From the cell containing the given text, extract its center point as [x, y] coordinate. 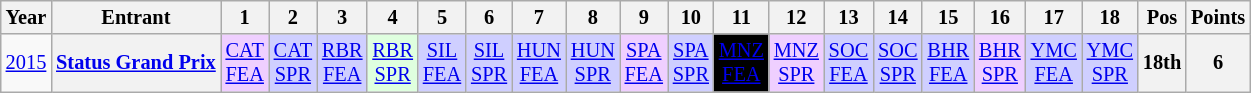
12 [796, 17]
CATFEA [245, 63]
11 [742, 17]
17 [1054, 17]
MNZSPR [796, 63]
RBRSPR [392, 63]
15 [948, 17]
Entrant [136, 17]
14 [898, 17]
Points [1218, 17]
BHRSPR [1000, 63]
2015 [26, 63]
HUNSPR [593, 63]
RBRFEA [342, 63]
YMCSPR [1110, 63]
7 [539, 17]
SILSPR [489, 63]
SPASPR [691, 63]
Pos [1162, 17]
SOCFEA [848, 63]
13 [848, 17]
SPAFEA [644, 63]
Status Grand Prix [136, 63]
Year [26, 17]
5 [442, 17]
CATSPR [293, 63]
SILFEA [442, 63]
2 [293, 17]
HUNFEA [539, 63]
10 [691, 17]
1 [245, 17]
SOCSPR [898, 63]
3 [342, 17]
18 [1110, 17]
BHRFEA [948, 63]
YMCFEA [1054, 63]
8 [593, 17]
16 [1000, 17]
4 [392, 17]
9 [644, 17]
MNZFEA [742, 63]
18th [1162, 63]
